For the text-containing cell, return its midpoint in [X, Y] coordinate format. 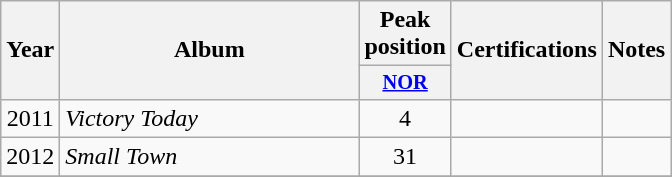
Victory Today [210, 118]
2011 [30, 118]
NOR [405, 83]
Peak position [405, 34]
2012 [30, 157]
Notes [636, 50]
Certifications [526, 50]
Year [30, 50]
Album [210, 50]
Small Town [210, 157]
4 [405, 118]
31 [405, 157]
